Find where the given text appears and provide that cell's center as (x, y) coordinate. 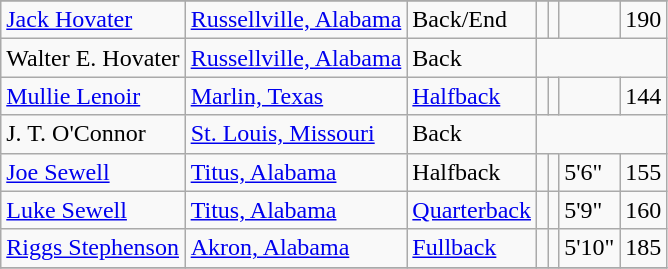
Quarterback (472, 210)
5'6" (590, 172)
Luke Sewell (93, 210)
St. Louis, Missouri (296, 134)
Riggs Stephenson (93, 248)
Jack Hovater (93, 20)
J. T. O'Connor (93, 134)
Akron, Alabama (296, 248)
Joe Sewell (93, 172)
Mullie Lenoir (93, 96)
5'10" (590, 248)
5'9" (590, 210)
144 (644, 96)
190 (644, 20)
Back/End (472, 20)
Marlin, Texas (296, 96)
160 (644, 210)
Fullback (472, 248)
185 (644, 248)
Walter E. Hovater (93, 58)
155 (644, 172)
